Locate the cell with the specified text and output its [X, Y] center coordinate. 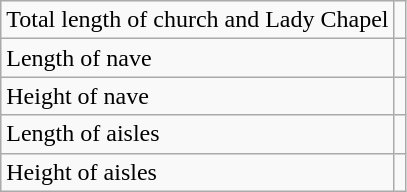
Length of nave [198, 58]
Total length of church and Lady Chapel [198, 20]
Height of aisles [198, 172]
Height of nave [198, 96]
Length of aisles [198, 134]
